Return the (X, Y) coordinate for the center point of the cell that contains the specified text.  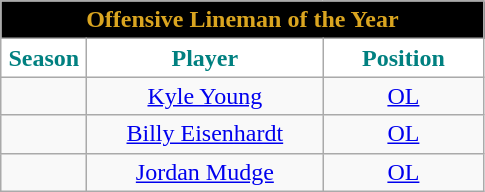
Season (44, 58)
Jordan Mudge (205, 172)
Offensive Lineman of the Year (242, 20)
Position (404, 58)
Billy Eisenhardt (205, 134)
Player (205, 58)
Kyle Young (205, 96)
